From the cell containing the given text, extract its center point as [X, Y] coordinate. 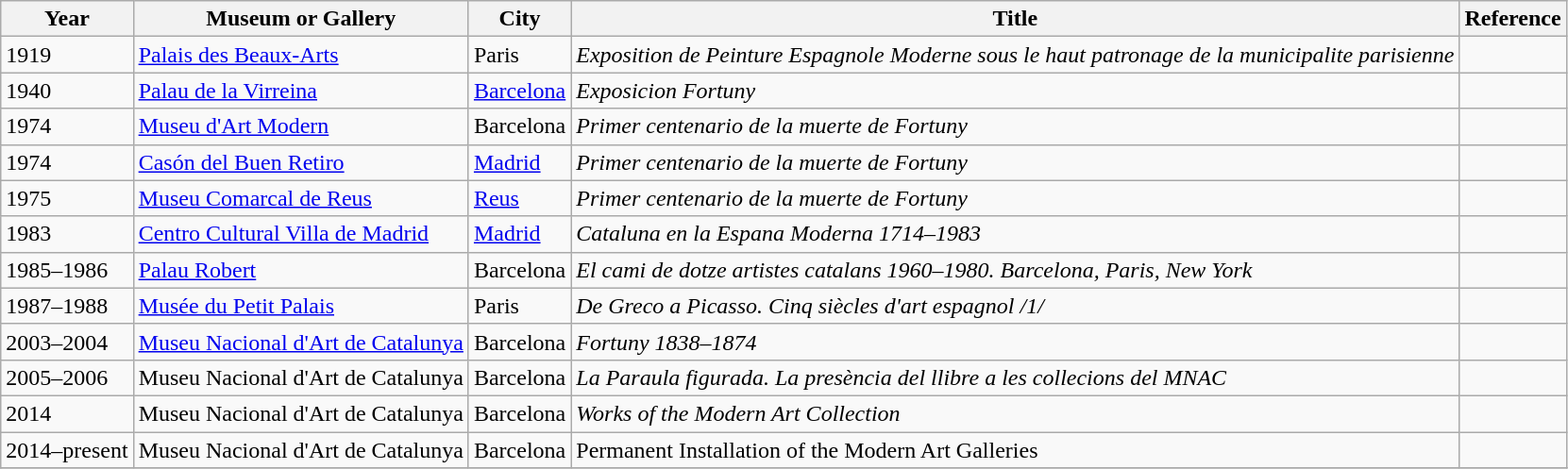
2014 [67, 413]
2005–2006 [67, 377]
Casón del Buen Retiro [300, 162]
Palais des Beaux-Arts [300, 55]
Title [1016, 19]
1983 [67, 234]
Cataluna en la Espana Moderna 1714–1983 [1016, 234]
Museu d'Art Modern [300, 126]
Fortuny 1838–1874 [1016, 342]
Exposition de Peinture Espagnole Moderne sous le haut patronage de la municipalite parisienne [1016, 55]
Palau Robert [300, 270]
2014–present [67, 450]
Museu Comarcal de Reus [300, 198]
1985–1986 [67, 270]
2003–2004 [67, 342]
Year [67, 19]
1987–1988 [67, 306]
El cami de dotze artistes catalans 1960–1980. Barcelona, Paris, New York [1016, 270]
City [519, 19]
Exposicion Fortuny [1016, 91]
1940 [67, 91]
Works of the Modern Art Collection [1016, 413]
Musée du Petit Palais [300, 306]
Reference [1512, 19]
Centro Cultural Villa de Madrid [300, 234]
1975 [67, 198]
Reus [519, 198]
Palau de la Virreina [300, 91]
Museum or Gallery [300, 19]
1919 [67, 55]
La Paraula figurada. La presència del llibre a les collecions del MNAC [1016, 377]
Permanent Installation of the Modern Art Galleries [1016, 450]
De Greco a Picasso. Cinq siècles d'art espagnol /1/ [1016, 306]
